From the cell containing the given text, extract its center point as (X, Y) coordinate. 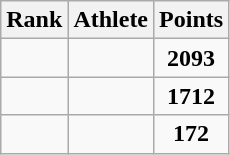
2093 (192, 58)
172 (192, 134)
Points (192, 20)
Rank (34, 20)
1712 (192, 96)
Athlete (111, 20)
